Extract the [X, Y] coordinate from the center of the cell holding the provided text.  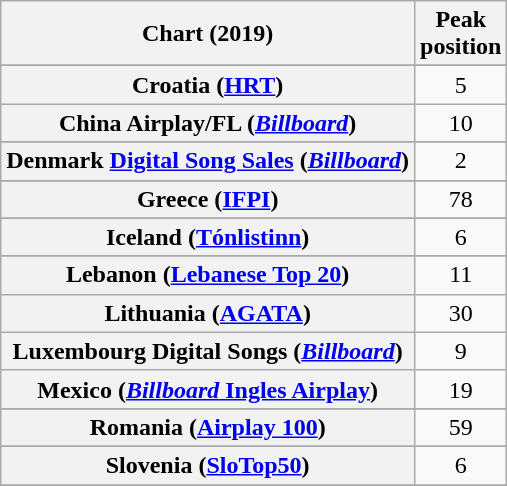
Greece (IFPI) [208, 199]
Luxembourg Digital Songs (Billboard) [208, 351]
Denmark Digital Song Sales (Billboard) [208, 161]
9 [461, 351]
5 [461, 85]
11 [461, 275]
59 [461, 427]
Lebanon (Lebanese Top 20) [208, 275]
19 [461, 389]
Peakposition [461, 34]
China Airplay/FL (Billboard) [208, 123]
Romania (Airplay 100) [208, 427]
Slovenia (SloTop50) [208, 465]
30 [461, 313]
Lithuania (AGATA) [208, 313]
10 [461, 123]
Croatia (HRT) [208, 85]
Chart (2019) [208, 34]
2 [461, 161]
Iceland (Tónlistinn) [208, 237]
Mexico (Billboard Ingles Airplay) [208, 389]
78 [461, 199]
